Extract the (x, y) coordinate from the center of the cell holding the provided text.  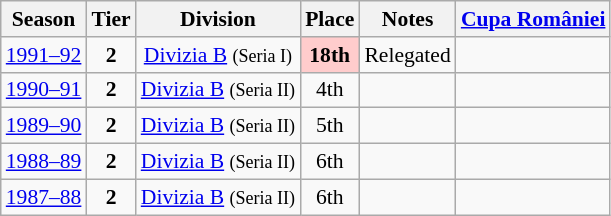
Place (330, 19)
1991–92 (44, 55)
1989–90 (44, 126)
5th (330, 126)
Division (218, 19)
1988–89 (44, 162)
Divizia B (Seria I) (218, 55)
Notes (407, 19)
4th (330, 90)
Relegated (407, 55)
18th (330, 55)
Cupa României (534, 19)
Season (44, 19)
Tier (110, 19)
1990–91 (44, 90)
1987–88 (44, 197)
